Identify which cell holds the provided text, then report its [X, Y] central coordinate. 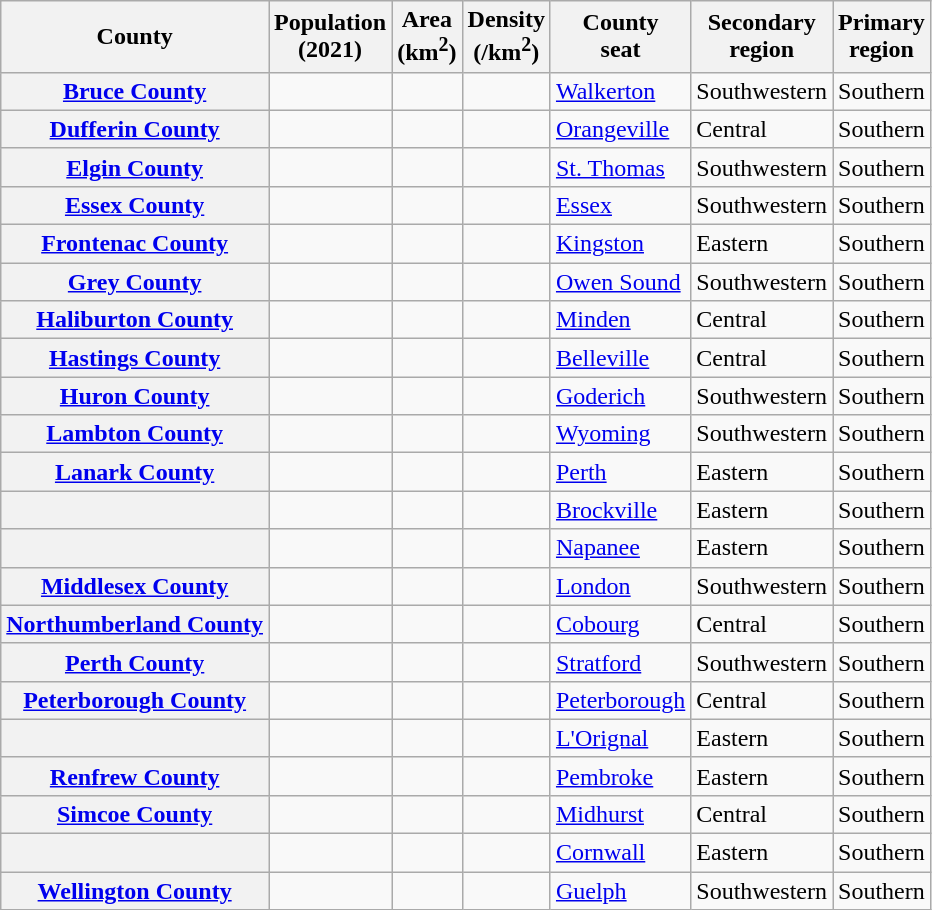
Walkerton [620, 91]
Peterborough [620, 700]
Orangeville [620, 129]
Area(km2) [427, 37]
Cobourg [620, 624]
Perth [620, 472]
Secondaryregion [762, 37]
Northumberland County [135, 624]
Haliburton County [135, 320]
Goderich [620, 396]
Cornwall [620, 853]
Primaryregion [882, 37]
Kingston [620, 244]
Countyseat [620, 37]
Wyoming [620, 434]
Population(2021) [330, 37]
Wellington County [135, 891]
Midhurst [620, 814]
Renfrew County [135, 776]
County [135, 37]
Bruce County [135, 91]
Elgin County [135, 167]
Belleville [620, 358]
Essex [620, 205]
Huron County [135, 396]
Simcoe County [135, 814]
Middlesex County [135, 586]
Stratford [620, 662]
Lanark County [135, 472]
St. Thomas [620, 167]
Perth County [135, 662]
Pembroke [620, 776]
Frontenac County [135, 244]
Hastings County [135, 358]
Napanee [620, 548]
Density(/km2) [506, 37]
Guelph [620, 891]
L'Orignal [620, 738]
London [620, 586]
Owen Sound [620, 282]
Minden [620, 320]
Lambton County [135, 434]
Brockville [620, 510]
Essex County [135, 205]
Dufferin County [135, 129]
Grey County [135, 282]
Peterborough County [135, 700]
